Scan for the cell matching the given text and deliver its [x, y] coordinate at center. 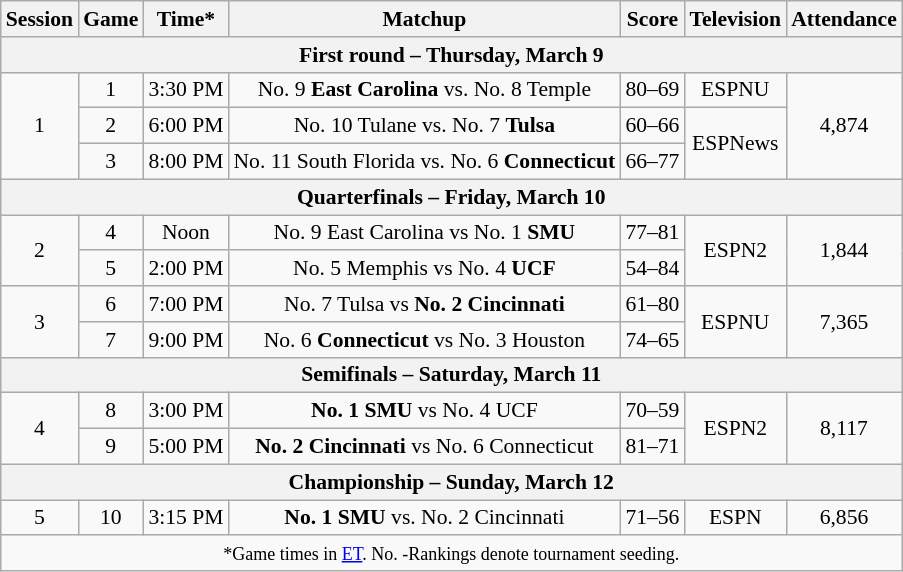
No. 9 East Carolina vs. No. 8 Temple [424, 90]
Semifinals – Saturday, March 11 [452, 375]
No. 9 East Carolina vs No. 1 SMU [424, 233]
Attendance [844, 19]
Noon [186, 233]
6 [110, 304]
Matchup [424, 19]
Session [40, 19]
77–81 [652, 233]
71–56 [652, 518]
5:00 PM [186, 447]
No. 1 SMU vs No. 4 UCF [424, 411]
ESPN [735, 518]
8 [110, 411]
ESPNews [735, 144]
Championship – Sunday, March 12 [452, 482]
61–80 [652, 304]
6:00 PM [186, 126]
No. 10 Tulane vs. No. 7 Tulsa [424, 126]
Game [110, 19]
1,844 [844, 250]
7 [110, 340]
No. 2 Cincinnati vs No. 6 Connecticut [424, 447]
7:00 PM [186, 304]
No. 7 Tulsa vs No. 2 Cincinnati [424, 304]
7,365 [844, 322]
60–66 [652, 126]
74–65 [652, 340]
Time* [186, 19]
No. 1 SMU vs. No. 2 Cincinnati [424, 518]
80–69 [652, 90]
70–59 [652, 411]
First round – Thursday, March 9 [452, 55]
9 [110, 447]
8:00 PM [186, 162]
Television [735, 19]
*Game times in ET. No. -Rankings denote tournament seeding. [452, 554]
66–77 [652, 162]
3:00 PM [186, 411]
3:15 PM [186, 518]
Score [652, 19]
54–84 [652, 269]
No. 5 Memphis vs No. 4 UCF [424, 269]
10 [110, 518]
9:00 PM [186, 340]
81–71 [652, 447]
No. 6 Connecticut vs No. 3 Houston [424, 340]
4,874 [844, 126]
2:00 PM [186, 269]
8,117 [844, 428]
No. 11 South Florida vs. No. 6 Connecticut [424, 162]
6,856 [844, 518]
3:30 PM [186, 90]
Quarterfinals – Friday, March 10 [452, 197]
